Capture the cell that displays the provided text and extract its (X, Y) central coordinate. 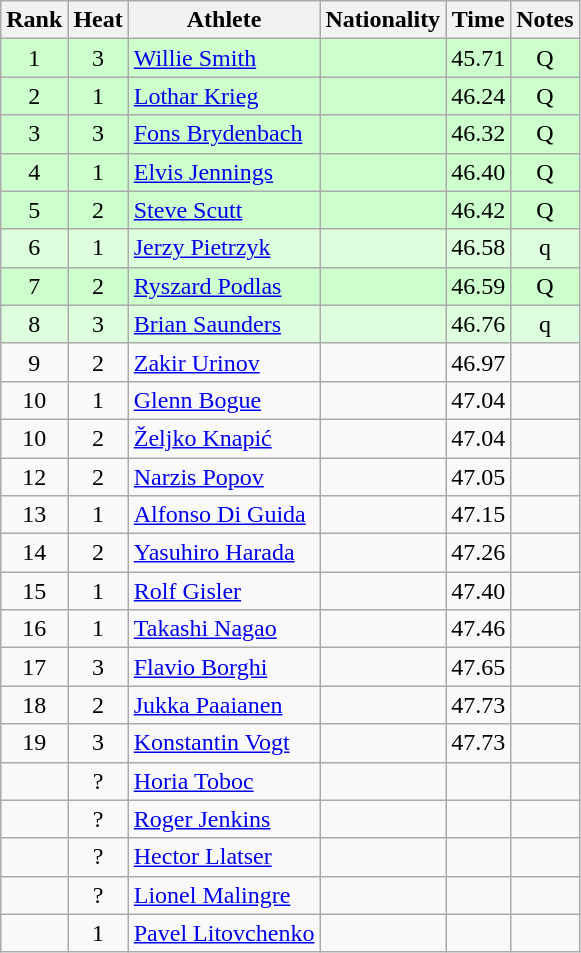
Ryszard Podlas (224, 286)
46.40 (478, 172)
Jerzy Pietrzyk (224, 248)
5 (34, 210)
Narzis Popov (224, 477)
Hector Llatser (224, 857)
Roger Jenkins (224, 819)
Glenn Bogue (224, 400)
47.26 (478, 553)
6 (34, 248)
Nationality (383, 20)
Rank (34, 20)
Yasuhiro Harada (224, 553)
46.59 (478, 286)
Fons Brydenbach (224, 134)
Time (478, 20)
Konstantin Vogt (224, 743)
15 (34, 591)
Rolf Gisler (224, 591)
Flavio Borghi (224, 667)
12 (34, 477)
Alfonso Di Guida (224, 515)
Elvis Jennings (224, 172)
47.65 (478, 667)
46.42 (478, 210)
Athlete (224, 20)
Steve Scutt (224, 210)
7 (34, 286)
Brian Saunders (224, 324)
8 (34, 324)
18 (34, 705)
Željko Knapić (224, 438)
14 (34, 553)
Zakir Urinov (224, 362)
Horia Toboc (224, 781)
47.15 (478, 515)
16 (34, 629)
Notes (545, 20)
47.40 (478, 591)
4 (34, 172)
Willie Smith (224, 58)
46.97 (478, 362)
13 (34, 515)
Lionel Malingre (224, 895)
Pavel Litovchenko (224, 933)
17 (34, 667)
9 (34, 362)
47.46 (478, 629)
Jukka Paaianen (224, 705)
Lothar Krieg (224, 96)
Takashi Nagao (224, 629)
46.76 (478, 324)
Heat (98, 20)
46.32 (478, 134)
45.71 (478, 58)
19 (34, 743)
47.05 (478, 477)
46.58 (478, 248)
46.24 (478, 96)
